Identify which cell holds the provided text, then report its (x, y) central coordinate. 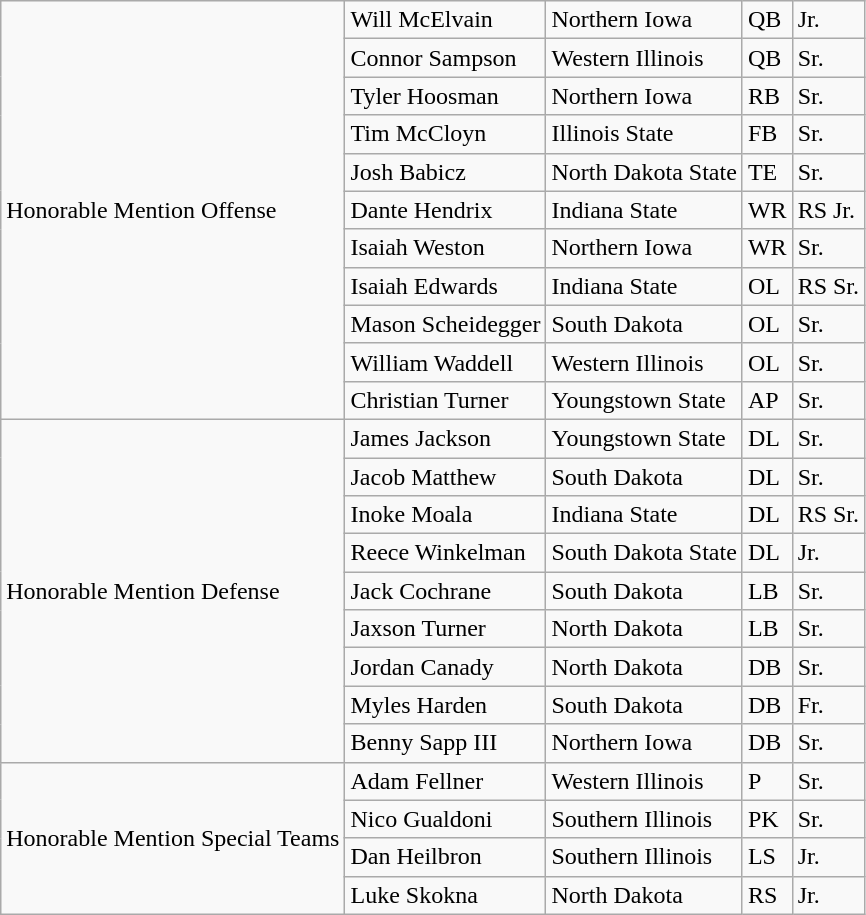
Connor Sampson (446, 58)
Reece Winkelman (446, 553)
AP (767, 400)
Josh Babicz (446, 172)
TE (767, 172)
Honorable Mention Defense (173, 590)
Jacob Matthew (446, 477)
South Dakota State (644, 553)
Fr. (828, 705)
Benny Sapp III (446, 743)
FB (767, 134)
LS (767, 857)
Luke Skokna (446, 895)
Myles Harden (446, 705)
James Jackson (446, 438)
Jordan Canady (446, 667)
PK (767, 819)
Isaiah Edwards (446, 286)
Christian Turner (446, 400)
Jack Cochrane (446, 591)
Illinois State (644, 134)
Tim McCloyn (446, 134)
Isaiah Weston (446, 248)
Mason Scheidegger (446, 324)
RS Jr. (828, 210)
P (767, 781)
William Waddell (446, 362)
Adam Fellner (446, 781)
Tyler Hoosman (446, 96)
Dante Hendrix (446, 210)
RS (767, 895)
Will McElvain (446, 20)
Honorable Mention Special Teams (173, 838)
Jaxson Turner (446, 629)
Inoke Moala (446, 515)
RB (767, 96)
Nico Gualdoni (446, 819)
Dan Heilbron (446, 857)
Honorable Mention Offense (173, 210)
North Dakota State (644, 172)
